Extract the [x, y] coordinate from the center of the cell holding the provided text.  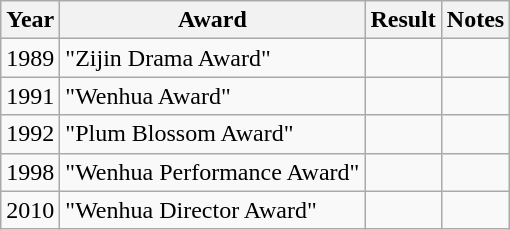
"Wenhua Performance Award" [212, 172]
1998 [30, 172]
1992 [30, 134]
2010 [30, 210]
"Plum Blossom Award" [212, 134]
"Wenhua Award" [212, 96]
1991 [30, 96]
Year [30, 20]
Notes [475, 20]
Result [403, 20]
"Wenhua Director Award" [212, 210]
1989 [30, 58]
Award [212, 20]
"Zijin Drama Award" [212, 58]
